Detect which cell encompasses the target text, then output its [x, y] center coordinate. 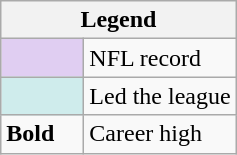
Bold [42, 134]
NFL record [160, 58]
Legend [118, 20]
Career high [160, 134]
Led the league [160, 96]
